Return the [X, Y] coordinate for the center point of the cell that contains the specified text.  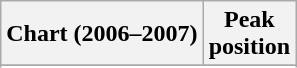
Chart (2006–2007) [102, 34]
Peakposition [249, 34]
